Capture the cell that displays the provided text and extract its (x, y) central coordinate. 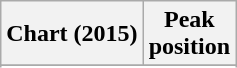
Chart (2015) (72, 34)
Peakposition (189, 34)
